Detect which cell encompasses the target text, then output its (X, Y) center coordinate. 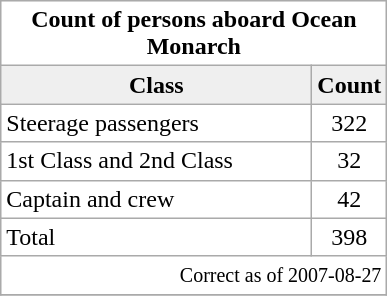
322 (350, 123)
1st Class and 2nd Class (156, 161)
Count (350, 85)
42 (350, 199)
Count of persons aboard Ocean Monarch (194, 34)
398 (350, 237)
Total (156, 237)
Captain and crew (156, 199)
Class (156, 85)
Correct as of 2007-08-27 (194, 275)
Steerage passengers (156, 123)
32 (350, 161)
